Scan for the cell matching the given text and deliver its (x, y) coordinate at center. 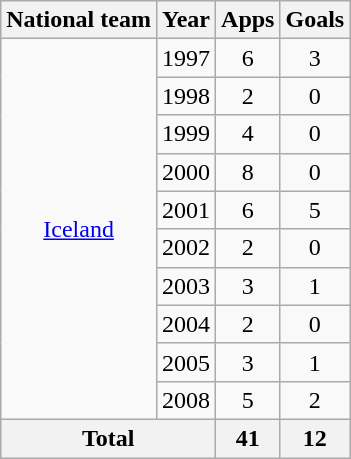
Total (108, 438)
8 (248, 172)
2005 (186, 362)
2002 (186, 248)
Year (186, 20)
2003 (186, 286)
1997 (186, 58)
Goals (315, 20)
41 (248, 438)
Iceland (79, 230)
Apps (248, 20)
National team (79, 20)
1999 (186, 134)
2008 (186, 400)
12 (315, 438)
2004 (186, 324)
1998 (186, 96)
2001 (186, 210)
4 (248, 134)
2000 (186, 172)
